Determine the [X, Y] coordinate at the center of the cell enclosing the given text.  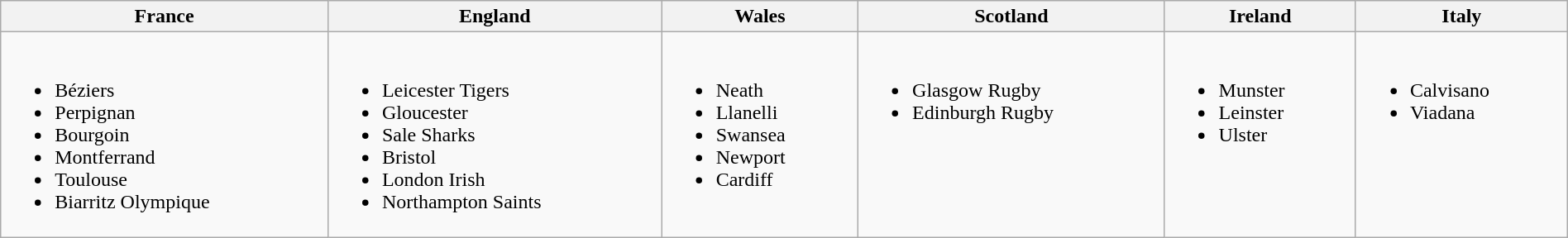
Glasgow Rugby Edinburgh Rugby [1011, 135]
Leicester Tigers Gloucester Sale Sharks Bristol London Irish Northampton Saints [495, 135]
Neath Llanelli Swansea Newport Cardiff [759, 135]
Scotland [1011, 17]
Munster Leinster Ulster [1260, 135]
Ireland [1260, 17]
England [495, 17]
France [165, 17]
Béziers Perpignan Bourgoin Montferrand Toulouse Biarritz Olympique [165, 135]
Wales [759, 17]
Calvisano Viadana [1461, 135]
Italy [1461, 17]
